From the cell containing the given text, extract its center point as [x, y] coordinate. 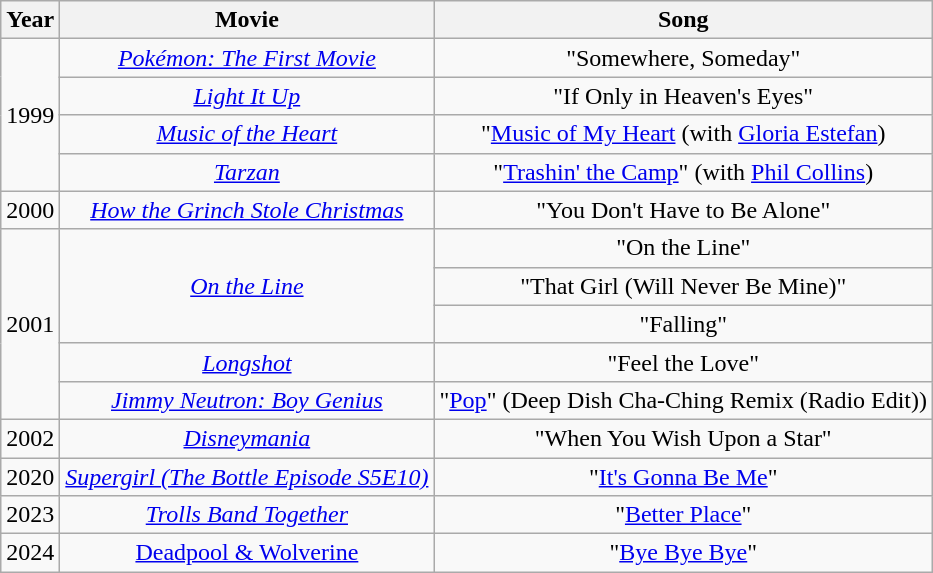
1999 [30, 115]
Year [30, 20]
"Music of My Heart (with Gloria Estefan) [684, 134]
Tarzan [247, 172]
"On the Line" [684, 248]
Pokémon: The First Movie [247, 58]
"Somewhere, Someday" [684, 58]
How the Grinch Stole Christmas [247, 210]
"When You Wish Upon a Star" [684, 438]
Song [684, 20]
"Bye Bye Bye" [684, 553]
"Better Place" [684, 515]
2023 [30, 515]
Disneymania [247, 438]
Light It Up [247, 96]
"That Girl (Will Never Be Mine)" [684, 286]
Jimmy Neutron: Boy Genius [247, 400]
Trolls Band Together [247, 515]
"Pop" (Deep Dish Cha-Ching Remix (Radio Edit)) [684, 400]
2020 [30, 477]
"You Don't Have to Be Alone" [684, 210]
"Falling" [684, 324]
On the Line [247, 286]
Longshot [247, 362]
2001 [30, 324]
2000 [30, 210]
Movie [247, 20]
"If Only in Heaven's Eyes" [684, 96]
2024 [30, 553]
"Trashin' the Camp" (with Phil Collins) [684, 172]
Deadpool & Wolverine [247, 553]
Music of the Heart [247, 134]
"Feel the Love" [684, 362]
"It's Gonna Be Me" [684, 477]
Supergirl (The Bottle Episode S5E10) [247, 477]
2002 [30, 438]
